Locate the cell with the specified text and output its [x, y] center coordinate. 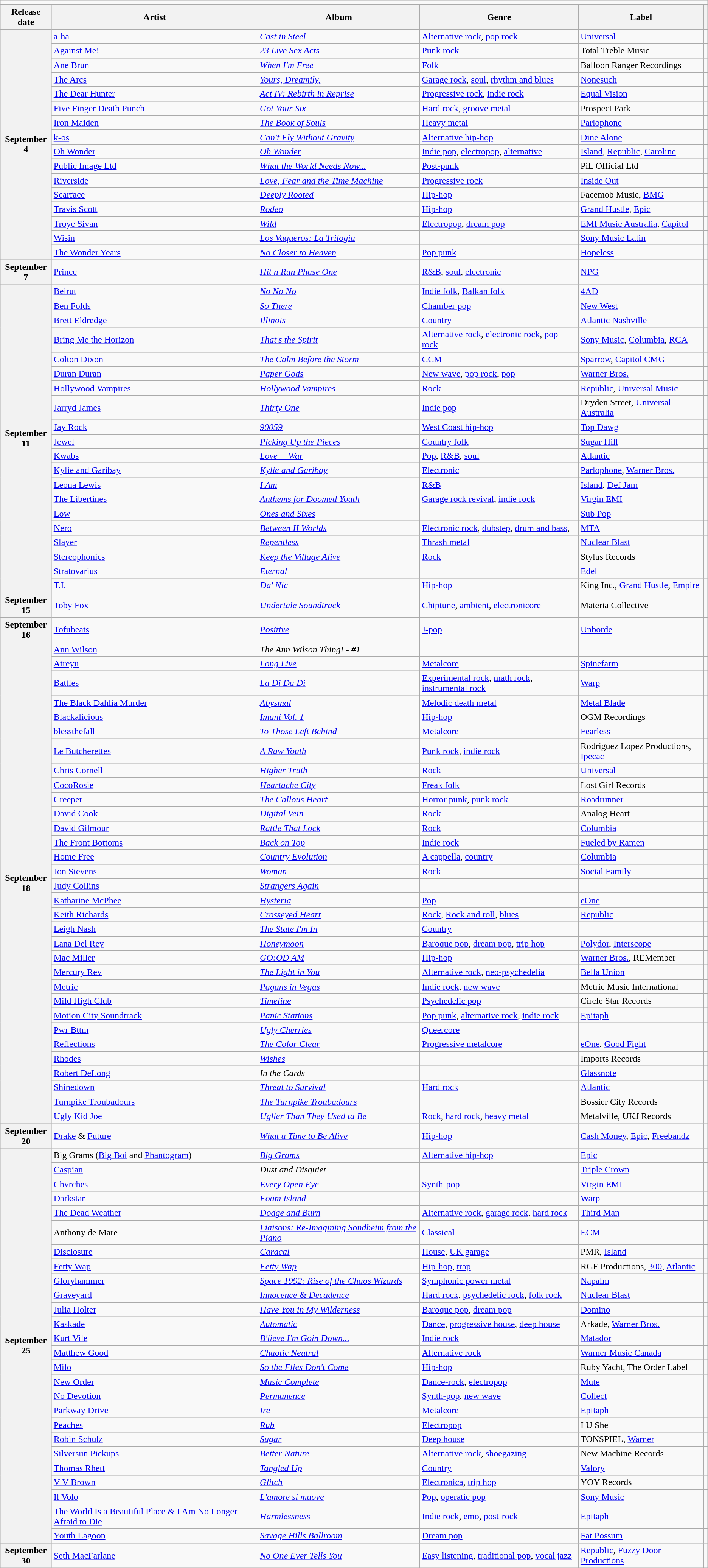
Digital Vein [339, 814]
Social Family [641, 871]
Prospect Park [641, 108]
Kaskade [154, 1324]
Mac Miller [154, 958]
PiL Official Ltd [641, 166]
Album [339, 17]
Los Vaqueros: La Trilogía [339, 238]
Metalville, UKJ Records [641, 1116]
Chiptune, ambient, electronicore [499, 605]
Space 1992: Rise of the Chaos Wizards [339, 1281]
The Black Dahlia Murder [154, 703]
Troye Sivan [154, 224]
Undertale Soundtrack [339, 605]
Dream pop [499, 1536]
In the Cards [339, 1073]
Indie pop [499, 407]
Every Open Eye [339, 1184]
Dryden Street, Universal Australia [641, 407]
Fueled by Ramen [641, 842]
Creeper [154, 799]
Hit n Run Phase One [339, 272]
Mercury Rev [154, 972]
September4 [26, 145]
To Those Left Behind [339, 732]
King Inc., Grand Hustle, Empire [641, 585]
YOY Records [641, 1482]
Garage rock revival, indie rock [499, 499]
David Gilmour [154, 828]
Alternative rock, garage rock, hard rock [499, 1213]
Roadrunner [641, 799]
Experimental rock, math rock, instrumental rock [499, 683]
Crosseyed Heart [339, 914]
The Color Clear [339, 1044]
Cash Money, Epic, Freebandz [641, 1135]
Gloryhammer [154, 1281]
4AD [641, 291]
Leona Lewis [154, 485]
New West [641, 306]
House, UK garage [499, 1252]
Sparrow, Capitol CMG [641, 359]
Artist [154, 17]
Savage Hills Ballroom [339, 1536]
Robert DeLong [154, 1073]
TONSPIEL, Warner [641, 1439]
Eternal [339, 571]
West Coast hip-hop [499, 427]
Love, Fear and the Time Machine [339, 181]
Keep the Village Alive [339, 557]
Stratovarius [154, 571]
September7 [26, 272]
Dodge and Burn [339, 1213]
Dance, progressive house, deep house [499, 1324]
Youth Lagoon [154, 1536]
Rattle That Lock [339, 828]
I U She [641, 1425]
Symphonic power metal [499, 1281]
23 Live Sex Acts [339, 51]
The Callous Heart [339, 799]
Spinefarm [641, 663]
Battles [154, 683]
Republic [641, 914]
No Devotion [154, 1396]
90059 [339, 427]
NPG [641, 272]
The Dear Hunter [154, 94]
Can't Fly Without Gravity [339, 137]
Milo [154, 1367]
Electronica, trip hop [499, 1482]
Arkade, Warner Bros. [641, 1324]
I Am [339, 485]
k-os [154, 137]
Mute [641, 1381]
Alternative rock, shoegazing [499, 1454]
Wishes [339, 1059]
Bella Union [641, 972]
Timeline [339, 1001]
Thrash metal [499, 542]
Between II Worlds [339, 528]
Horror punk, punk rock [499, 799]
Innocence & Decadence [339, 1295]
eOne [641, 900]
Queercore [499, 1030]
Hopeless [641, 252]
Inside Out [641, 181]
Fearless [641, 732]
a-ha [154, 36]
Glassnote [641, 1073]
What a Time to Be Alive [339, 1135]
Big Grams [339, 1155]
The Book of Souls [339, 123]
Parlophone [641, 123]
Pop, R&B, soul [499, 456]
Dust and Disquiet [339, 1169]
Prince [154, 272]
Polydor, Interscope [641, 944]
Reflections [154, 1044]
L'amore si muove [339, 1497]
Bring Me the Horizon [154, 340]
The Calm Before the Storm [339, 359]
Sugar Hill [641, 442]
Low [154, 514]
Progressive rock, indie rock [499, 94]
B'lieve I'm Goin Down... [339, 1338]
New Machine Records [641, 1454]
Kurt Vile [154, 1338]
Disclosure [154, 1252]
September30 [26, 1556]
Pop, operatic pop [499, 1497]
Anthems for Doomed Youth [339, 499]
Imani Vol. 1 [339, 717]
Anthony de Mare [154, 1232]
CocoRosie [154, 785]
Paper Gods [339, 374]
So the Flies Don't Come [339, 1367]
La Di Da Di [339, 683]
The Ann Wilson Thing! - #1 [339, 649]
Electronic rock, dubstep, drum and bass, [499, 528]
Matador [641, 1338]
Five Finger Death Punch [154, 108]
Rodriguez Lopez Productions, Ipecac [641, 751]
Il Volo [154, 1497]
Toby Fox [154, 605]
Have You in My Wilderness [339, 1310]
Alternative rock, pop rock [499, 36]
Colton Dixon [154, 359]
Pop punk, alternative rock, indie rock [499, 1015]
New wave, pop rock, pop [499, 374]
Genre [499, 17]
Sugar [339, 1439]
Honeymoon [339, 944]
Back on Top [339, 842]
Rodeo [339, 209]
Metric Music International [641, 987]
Unborde [641, 630]
Edel [641, 571]
Third Man [641, 1213]
Epic [641, 1155]
Warner Music Canada [641, 1353]
Le Butcherettes [154, 751]
Permanence [339, 1396]
Motion City Soundtrack [154, 1015]
Rock, hard rock, heavy metal [499, 1116]
Classical [499, 1232]
September15 [26, 605]
The State I'm In [339, 929]
Pop [499, 900]
Scarface [154, 195]
Alternative rock, electronic rock, pop rock [499, 340]
Country Evolution [339, 857]
A cappella, country [499, 857]
Alternative rock [499, 1353]
Glitch [339, 1482]
Indie pop, electropop, alternative [499, 151]
Alternative rock, neo-psychedelia [499, 972]
Kwabs [154, 456]
What the World Needs Now... [339, 166]
eOne, Good Fight [641, 1044]
Judy Collins [154, 886]
Jewel [154, 442]
Electronic [499, 470]
Pwr Bttm [154, 1030]
Facemob Music, BMG [641, 195]
Valory [641, 1468]
Hard rock, psychedelic rock, folk rock [499, 1295]
Robin Schulz [154, 1439]
Ones and Sixes [339, 514]
PMR, Island [641, 1252]
Chamber pop [499, 306]
Nonesuch [641, 79]
Drake & Future [154, 1135]
Dine Alone [641, 137]
No No No [339, 291]
Graveyard [154, 1295]
Ugly Cherries [339, 1030]
Label [641, 17]
T.I. [154, 585]
Sub Pop [641, 514]
Baroque pop, dream pop [499, 1310]
V V Brown [154, 1482]
Panic Stations [339, 1015]
Wild [339, 224]
Ane Brun [154, 65]
Blackalicious [154, 717]
Big Grams (Big Boi and Phantogram) [154, 1155]
The Wonder Years [154, 252]
Higher Truth [339, 771]
Strangers Again [339, 886]
Garage rock, soul, rhythm and blues [499, 79]
Freak folk [499, 785]
Bossier City Records [641, 1102]
EMI Music Australia, Capitol [641, 224]
Jon Stevens [154, 871]
Ann Wilson [154, 649]
Love + War [339, 456]
Slayer [154, 542]
Home Free [154, 857]
Long Live [339, 663]
Riverside [154, 181]
ECM [641, 1232]
Equal Vision [641, 94]
The Arcs [154, 79]
Positive [339, 630]
Jay Rock [154, 427]
Caracal [339, 1252]
Balloon Ranger Recordings [641, 65]
Liaisons: Re-Imagining Sondheim from the Piano [339, 1232]
No Closer to Heaven [339, 252]
Materia Collective [641, 605]
J-pop [499, 630]
Cast in Steel [339, 36]
September20 [26, 1135]
Ugly Kid Joe [154, 1116]
Got Your Six [339, 108]
MTA [641, 528]
Hard rock, groove metal [499, 108]
Melodic death metal [499, 703]
Da' Nic [339, 585]
Circle Star Records [641, 1001]
Easy listening, traditional pop, vocal jazz [499, 1556]
Illinois [339, 320]
Tofubeats [154, 630]
Music Complete [339, 1381]
Pagans in Vegas [339, 987]
Julia Holter [154, 1310]
Act IV: Rebirth in Reprise [339, 94]
Progressive metalcore [499, 1044]
Matthew Good [154, 1353]
Deep house [499, 1439]
Beirut [154, 291]
Parlophone, Warner Bros. [641, 470]
September18 [26, 883]
Pop punk [499, 252]
Top Dawg [641, 427]
Duran Duran [154, 374]
So There [339, 306]
Keith Richards [154, 914]
Leigh Nash [154, 929]
Imports Records [641, 1059]
Ruby Yacht, The Order Label [641, 1367]
Atlantic Nashville [641, 320]
OGM Recordings [641, 717]
Uglier Than They Used ta Be [339, 1116]
Stylus Records [641, 557]
Nero [154, 528]
Hysteria [339, 900]
Fat Possum [641, 1536]
Collect [641, 1396]
Wisin [154, 238]
Sony Music Latin [641, 238]
Thomas Rhett [154, 1468]
Baroque pop, dream pop, trip hop [499, 944]
Travis Scott [154, 209]
blessthefall [154, 732]
The Front Bottoms [154, 842]
GO:OD AM [339, 958]
Analog Heart [641, 814]
Iron Maiden [154, 123]
No One Ever Tells You [339, 1556]
Stereophonics [154, 557]
Tangled Up [339, 1468]
Repentless [339, 542]
Republic, Fuzzy Door Productions [641, 1556]
Chaotic Neutral [339, 1353]
Republic, Universal Music [641, 388]
Turnpike Troubadours [154, 1102]
Grand Hustle, Epic [641, 209]
The Libertines [154, 499]
Abysmal [339, 703]
Jarryd James [154, 407]
Metric [154, 987]
Rhodes [154, 1059]
Warner Bros., REMember [641, 958]
Silversun Pickups [154, 1454]
Release date [26, 17]
Sony Music, Columbia, RCA [641, 340]
Threat to Survival [339, 1087]
Metal Blade [641, 703]
Synth-pop, new wave [499, 1396]
Darkstar [154, 1199]
Peaches [154, 1425]
Hip-hop, trap [499, 1266]
Lost Girl Records [641, 785]
Ben Folds [154, 306]
Psychedelic pop [499, 1001]
Harmlessness [339, 1516]
The World Is a Beautiful Place & I Am No Longer Afraid to Die [154, 1516]
Thirty One [339, 407]
Deeply Rooted [339, 195]
Foam Island [339, 1199]
That's the Spirit [339, 340]
Progressive rock [499, 181]
Against Me! [154, 51]
Parkway Drive [154, 1410]
The Dead Weather [154, 1213]
Electropop [499, 1425]
Better Nature [339, 1454]
Warner Bros. [641, 374]
A Raw Youth [339, 751]
Yours, Dreamily, [339, 79]
Domino [641, 1310]
Island, Republic, Caroline [641, 151]
Heartache City [339, 785]
Rock, Rock and roll, blues [499, 914]
CCM [499, 359]
September16 [26, 630]
Picking Up the Pieces [339, 442]
Woman [339, 871]
Indie rock, new wave [499, 987]
Mild High Club [154, 1001]
Sony Music [641, 1497]
Indie folk, Balkan folk [499, 291]
David Cook [154, 814]
Brett Eldredge [154, 320]
Ire [339, 1410]
Dance-rock, electropop [499, 1381]
Automatic [339, 1324]
Katharine McPhee [154, 900]
New Order [154, 1381]
The Turnpike Troubadours [339, 1102]
Heavy metal [499, 123]
Rub [339, 1425]
Post-punk [499, 166]
Seth MacFarlane [154, 1556]
Shinedown [154, 1087]
Electropop, dream pop [499, 224]
Folk [499, 65]
Synth-pop [499, 1184]
Chris Cornell [154, 771]
R&B, soul, electronic [499, 272]
Island, Def Jam [641, 485]
September25 [26, 1345]
When I'm Free [339, 65]
September11 [26, 438]
R&B [499, 485]
Triple Crown [641, 1169]
Caspian [154, 1169]
Hard rock [499, 1087]
Total Treble Music [641, 51]
Napalm [641, 1281]
RGF Productions, 300, Atlantic [641, 1266]
Lana Del Rey [154, 944]
The Light in You [339, 972]
Atreyu [154, 663]
Indie rock, emo, post-rock [499, 1516]
Chvrches [154, 1184]
Punk rock, indie rock [499, 751]
Public Image Ltd [154, 166]
Country folk [499, 442]
Punk rock [499, 51]
